Provide the [X, Y] coordinate of the cell's center where the given text is located.  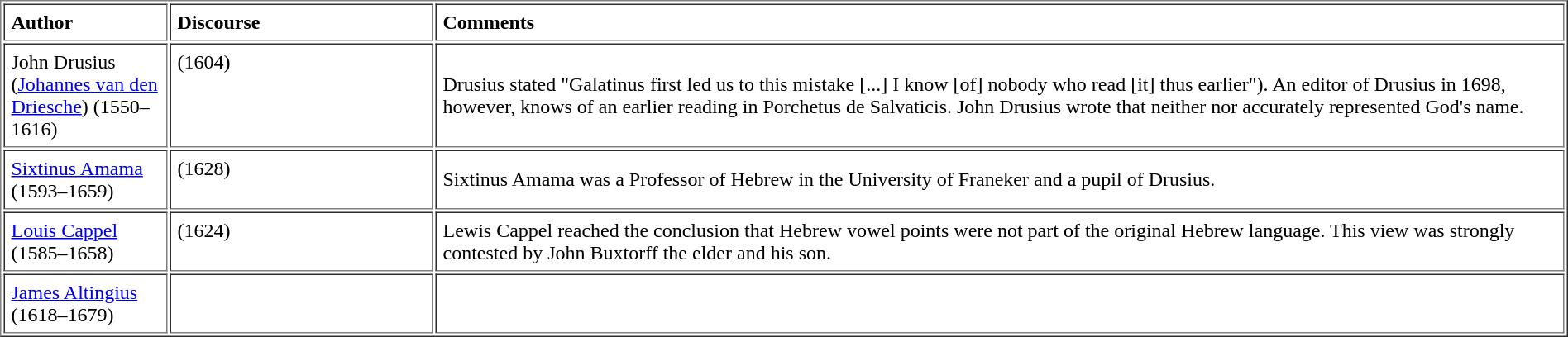
(1624) [302, 241]
Louis Cappel (1585–1658) [85, 241]
Discourse [302, 21]
(1628) [302, 180]
John Drusius (Johannes van den Driesche) (1550–1616) [85, 95]
Sixtinus Amama (1593–1659) [85, 180]
James Altingius (1618–1679) [85, 304]
(1604) [302, 95]
Comments [999, 21]
Author [85, 21]
Sixtinus Amama was a Professor of Hebrew in the University of Franeker and a pupil of Drusius. [999, 180]
